Determine the [X, Y] coordinate at the center of the cell enclosing the given text.  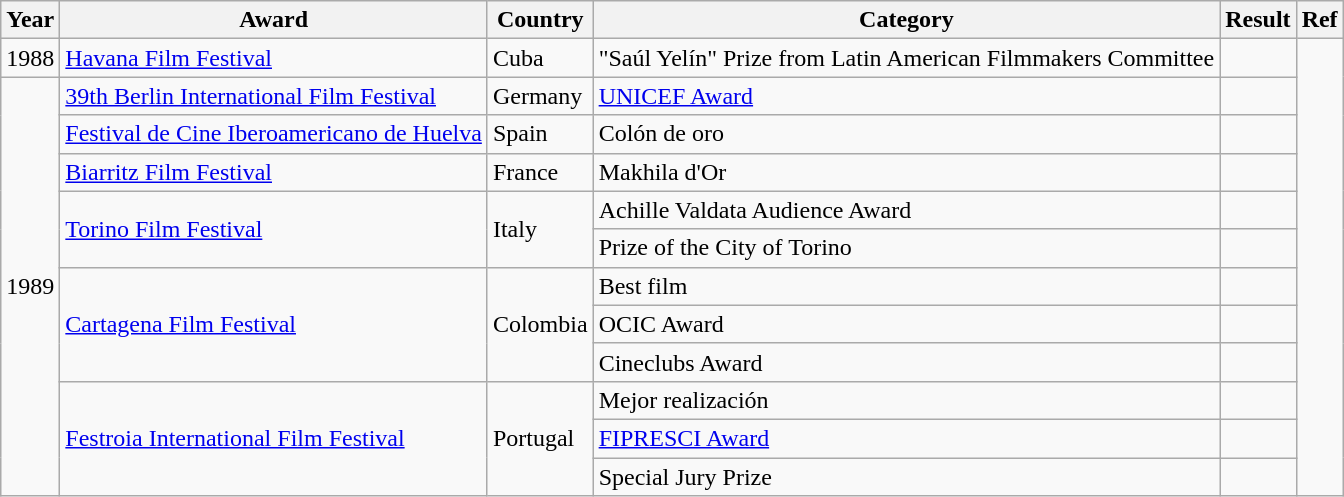
Mejor realización [906, 400]
FIPRESCI Award [906, 438]
Spain [540, 134]
France [540, 172]
Category [906, 20]
Italy [540, 229]
Portugal [540, 438]
Ref [1320, 20]
Cineclubs Award [906, 362]
UNICEF Award [906, 96]
Germany [540, 96]
Best film [906, 286]
"Saúl Yelín" Prize from Latin American Filmmakers Committee [906, 58]
Colombia [540, 324]
Prize of the City of Torino [906, 248]
Result [1258, 20]
1989 [30, 286]
Country [540, 20]
Cartagena Film Festival [274, 324]
Special Jury Prize [906, 477]
Festroia International Film Festival [274, 438]
OCIC Award [906, 324]
Year [30, 20]
Biarritz Film Festival [274, 172]
Torino Film Festival [274, 229]
1988 [30, 58]
Havana Film Festival [274, 58]
Makhila d'Or [906, 172]
Festival de Cine Iberoamericano de Huelva [274, 134]
Cuba [540, 58]
Achille Valdata Audience Award [906, 210]
Colón de oro [906, 134]
39th Berlin International Film Festival [274, 96]
Award [274, 20]
